For the text-containing cell, return its midpoint in [x, y] coordinate format. 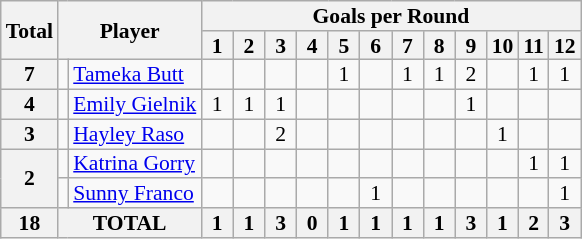
9 [471, 46]
Hayley Raso [134, 134]
11 [534, 46]
Sunny Franco [134, 193]
6 [376, 46]
0 [312, 223]
Emily Gielnik [134, 105]
TOTAL [130, 223]
Katrina Gorry [134, 164]
10 [503, 46]
8 [439, 46]
Tameka Butt [134, 75]
12 [565, 46]
Player [130, 30]
18 [30, 223]
Total [30, 30]
Goals per Round [390, 16]
5 [344, 46]
